Search for the cell housing the specified text and yield its [X, Y] center coordinate. 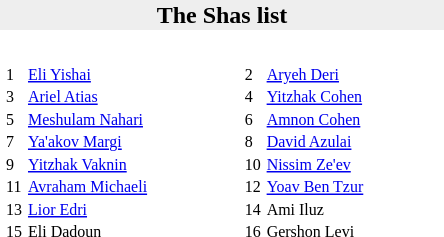
Ariel Atias [133, 97]
David Azulai [352, 142]
Ya'akov Margi [133, 142]
9 [14, 164]
10 [252, 164]
1 [14, 74]
8 [252, 142]
14 [252, 210]
Aryeh Deri [352, 74]
Ami Iluz [352, 210]
6 [252, 120]
The Shas list [222, 15]
Yitzhak Cohen [352, 97]
Yitzhak Vaknin [133, 164]
Meshulam Nahari [133, 120]
Amnon Cohen [352, 120]
Yoav Ben Tzur [352, 187]
11 [14, 187]
Nissim Ze'ev [352, 164]
5 [14, 120]
Lior Edri [133, 210]
12 [252, 187]
2 [252, 74]
Eli Yishai [133, 74]
Avraham Michaeli [133, 187]
13 [14, 210]
7 [14, 142]
4 [252, 97]
3 [14, 97]
